Locate the cell with the specified text and output its [X, Y] center coordinate. 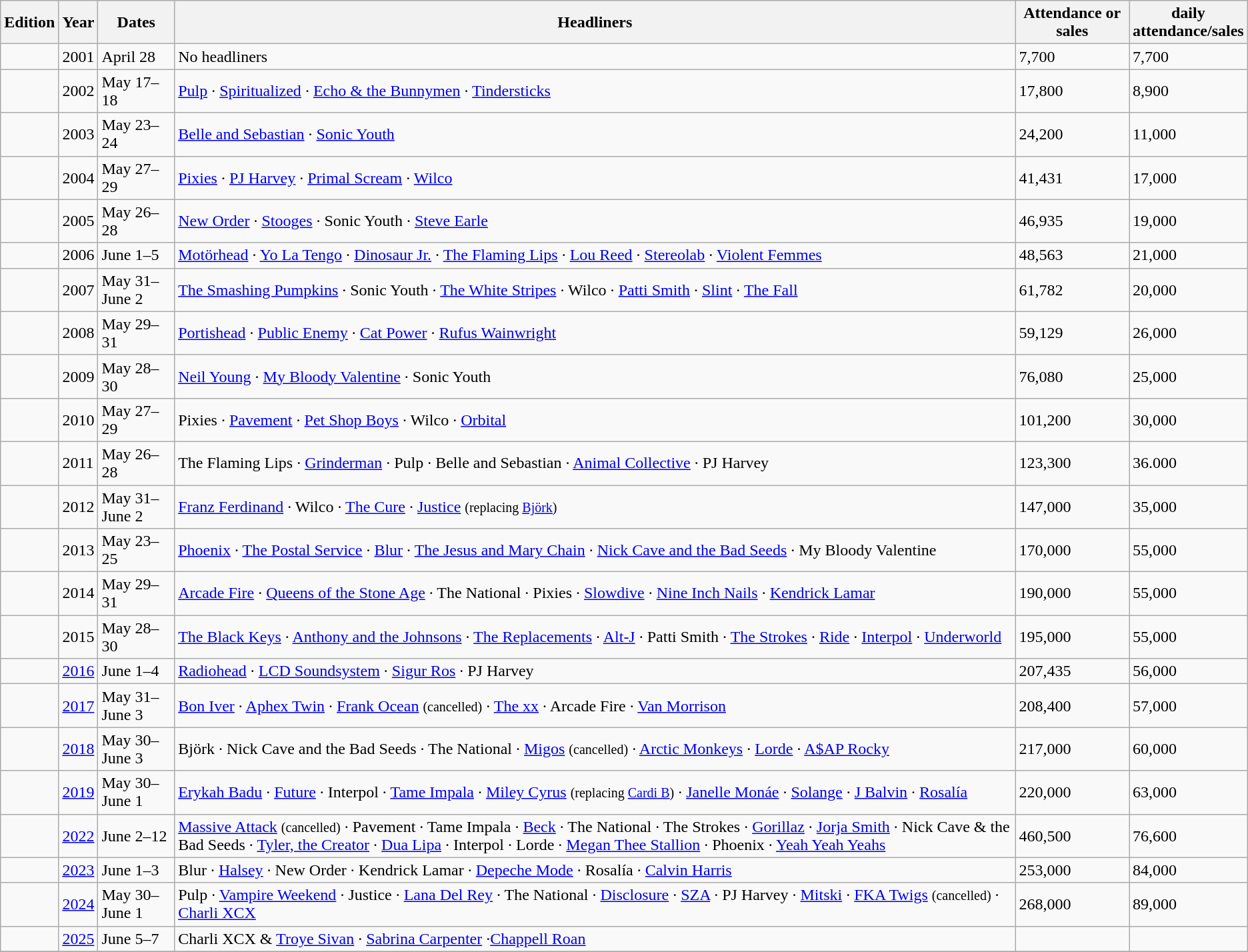
Arcade Fire · Queens of the Stone Age · The National · Pixies · Slowdive · Nine Inch Nails · Kendrick Lamar [595, 593]
June 5–7 [136, 939]
2017 [79, 705]
253,000 [1072, 870]
Portishead · Public Enemy · Cat Power · Rufus Wainwright [595, 333]
123,300 [1072, 463]
76,080 [1072, 376]
220,000 [1072, 792]
Charli XCX & Troye Sivan · Sabrina Carpenter ·Chappell Roan [595, 939]
May 23–24 [136, 135]
Bon Iver · Aphex Twin · Frank Ocean (cancelled) · The xx · Arcade Fire · Van Morrison [595, 705]
Pulp · Spiritualized · Echo & the Bunnymen · Tindersticks [595, 91]
2024 [79, 904]
11,000 [1189, 135]
59,129 [1072, 333]
Radiohead · LCD Soundsystem · Sigur Ros · PJ Harvey [595, 671]
2012 [79, 507]
35,000 [1189, 507]
207,435 [1072, 671]
63,000 [1189, 792]
2025 [79, 939]
No headliners [595, 57]
2003 [79, 135]
41,431 [1072, 177]
60,000 [1189, 749]
Neil Young · My Bloody Valentine · Sonic Youth [595, 376]
Attendance or sales [1072, 23]
June 1–4 [136, 671]
2006 [79, 255]
36.000 [1189, 463]
84,000 [1189, 870]
May 30–June 3 [136, 749]
17,000 [1189, 177]
26,000 [1189, 333]
195,000 [1072, 637]
Year [79, 23]
2004 [79, 177]
2010 [79, 420]
25,000 [1189, 376]
48,563 [1072, 255]
Edition [29, 23]
Pulp · Vampire Weekend · Justice · Lana Del Rey · The National · Disclosure · SZA · PJ Harvey · Mitski · FKA Twigs (cancelled) · Charli XCX [595, 904]
May 23–25 [136, 551]
217,000 [1072, 749]
May 31–June 3 [136, 705]
Motörhead · Yo La Tengo · Dinosaur Jr. · The Flaming Lips · Lou Reed · Stereolab · Violent Femmes [595, 255]
2023 [79, 870]
30,000 [1189, 420]
56,000 [1189, 671]
460,500 [1072, 836]
Pixies · PJ Harvey · Primal Scream · Wilco [595, 177]
170,000 [1072, 551]
20,000 [1189, 289]
2018 [79, 749]
Dates [136, 23]
76,600 [1189, 836]
46,935 [1072, 221]
2013 [79, 551]
June 1–5 [136, 255]
21,000 [1189, 255]
24,200 [1072, 135]
Blur · Halsey · New Order · Kendrick Lamar · Depeche Mode · Rosalía · Calvin Harris [595, 870]
2008 [79, 333]
June 2–12 [136, 836]
June 1–3 [136, 870]
Pixies · Pavement · Pet Shop Boys · Wilco · Orbital [595, 420]
April 28 [136, 57]
Phoenix · The Postal Service · Blur · The Jesus and Mary Chain · Nick Cave and the Bad Seeds · My Bloody Valentine [595, 551]
89,000 [1189, 904]
May 17–18 [136, 91]
New Order · Stooges · Sonic Youth · Steve Earle [595, 221]
101,200 [1072, 420]
2011 [79, 463]
Belle and Sebastian · Sonic Youth [595, 135]
Björk · Nick Cave and the Bad Seeds · The National · Migos (cancelled) · Arctic Monkeys · Lorde · A$AP Rocky [595, 749]
8,900 [1189, 91]
daily attendance/sales [1189, 23]
The Flaming Lips · Grinderman · Pulp · Belle and Sebastian · Animal Collective · PJ Harvey [595, 463]
2007 [79, 289]
17,800 [1072, 91]
2016 [79, 671]
2009 [79, 376]
268,000 [1072, 904]
2022 [79, 836]
208,400 [1072, 705]
Erykah Badu · Future · Interpol · Tame Impala · Miley Cyrus (replacing Cardi B) · Janelle Monáe · Solange · J Balvin · Rosalía [595, 792]
2001 [79, 57]
61,782 [1072, 289]
2002 [79, 91]
147,000 [1072, 507]
The Smashing Pumpkins · Sonic Youth · The White Stripes · Wilco · Patti Smith · Slint · The Fall [595, 289]
Franz Ferdinand · Wilco · The Cure · Justice (replacing Björk) [595, 507]
The Black Keys · Anthony and the Johnsons · The Replacements · Alt-J · Patti Smith · The Strokes · Ride · Interpol · Underworld [595, 637]
Headliners [595, 23]
19,000 [1189, 221]
2005 [79, 221]
57,000 [1189, 705]
190,000 [1072, 593]
2015 [79, 637]
2014 [79, 593]
2019 [79, 792]
